Return [X, Y] of the center of cell containing provided text 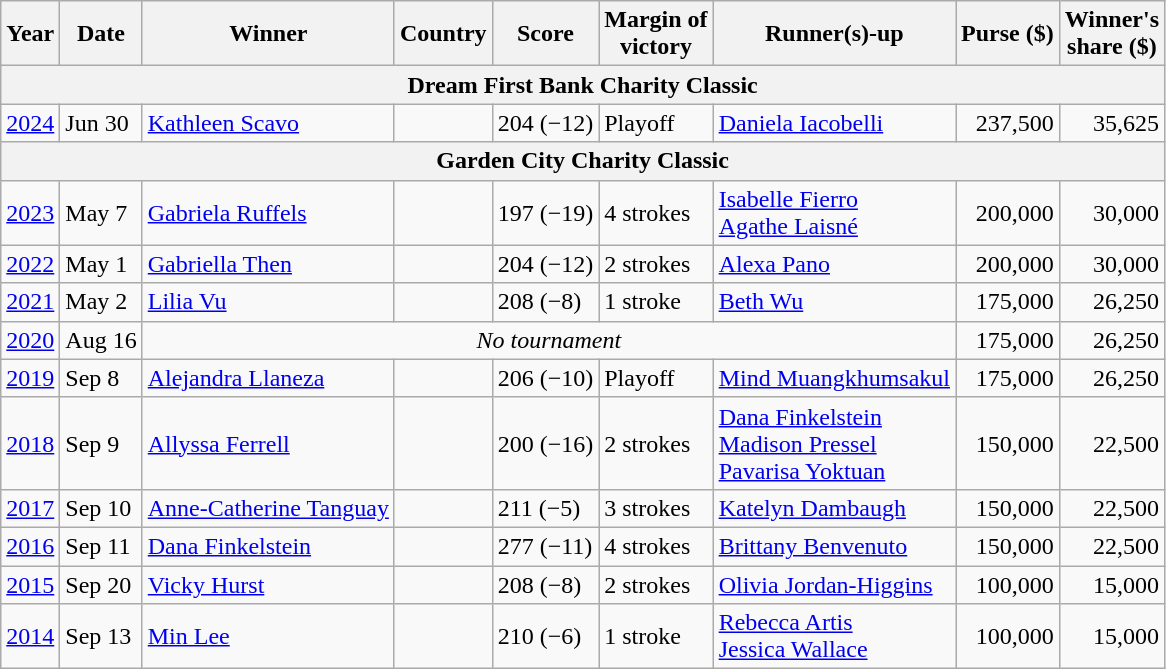
Winner [268, 34]
35,625 [1112, 123]
Sep 8 [101, 378]
Alejandra Llaneza [268, 378]
Country [443, 34]
Sep 11 [101, 546]
Margin ofvictory [656, 34]
Aug 16 [101, 340]
2021 [30, 302]
Date [101, 34]
Min Lee [268, 636]
2022 [30, 264]
3 strokes [656, 508]
2019 [30, 378]
2015 [30, 585]
Sep 20 [101, 585]
Runner(s)-up [834, 34]
Vicky Hurst [268, 585]
Dana Finkelstein [268, 546]
Winner'sshare ($) [1112, 34]
Allyssa Ferrell [268, 443]
No tournament [548, 340]
206 (−10) [546, 378]
Anne-Catherine Tanguay [268, 508]
Gabriela Ruffels [268, 212]
237,500 [1008, 123]
Lilia Vu [268, 302]
Jun 30 [101, 123]
Sep 13 [101, 636]
2020 [30, 340]
May 7 [101, 212]
Brittany Benvenuto [834, 546]
Sep 9 [101, 443]
Kathleen Scavo [268, 123]
2017 [30, 508]
May 1 [101, 264]
2023 [30, 212]
Dream First Bank Charity Classic [583, 85]
211 (−5) [546, 508]
2014 [30, 636]
Isabelle Fierro Agathe Laisné [834, 212]
Score [546, 34]
Gabriella Then [268, 264]
Daniela Iacobelli [834, 123]
277 (−11) [546, 546]
Dana Finkelstein Madison Pressel Pavarisa Yoktuan [834, 443]
Olivia Jordan-Higgins [834, 585]
Year [30, 34]
Beth Wu [834, 302]
Rebecca Artis Jessica Wallace [834, 636]
2016 [30, 546]
Purse ($) [1008, 34]
2024 [30, 123]
197 (−19) [546, 212]
Garden City Charity Classic [583, 161]
Sep 10 [101, 508]
200 (−16) [546, 443]
May 2 [101, 302]
Alexa Pano [834, 264]
Mind Muangkhumsakul [834, 378]
Katelyn Dambaugh [834, 508]
2018 [30, 443]
210 (−6) [546, 636]
